Capture the cell that displays the provided text and extract its (x, y) central coordinate. 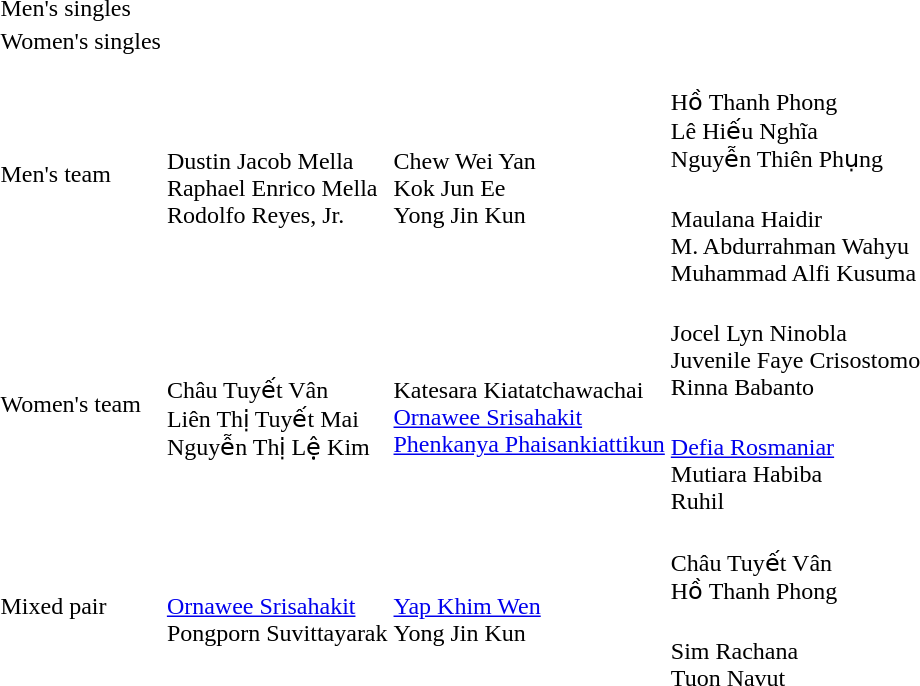
Katesara KiatatchawachaiOrnawee SrisahakitPhenkanya Phaisankiattikun (529, 404)
Dustin Jacob MellaRaphael Enrico MellaRodolfo Reyes, Jr. (277, 174)
Chew Wei YanKok Jun EeYong Jin Kun (529, 174)
Châu Tuyết VânLiên Thị Tuyết MaiNguyễn Thị Lệ Kim (277, 404)
